Locate the cell with the specified text and output its [x, y] center coordinate. 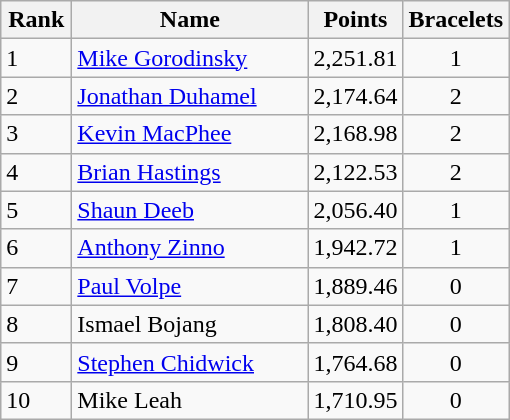
1,942.72 [356, 248]
Points [356, 20]
Kevin MacPhee [190, 134]
2,122.53 [356, 172]
1,764.68 [356, 362]
1,808.40 [356, 324]
Mike Leah [190, 400]
Ismael Bojang [190, 324]
2,174.64 [356, 96]
Name [190, 20]
2,056.40 [356, 210]
Paul Volpe [190, 286]
8 [36, 324]
Bracelets [456, 20]
10 [36, 400]
Rank [36, 20]
Shaun Deeb [190, 210]
Anthony Zinno [190, 248]
4 [36, 172]
2,168.98 [356, 134]
5 [36, 210]
1,889.46 [356, 286]
7 [36, 286]
Mike Gorodinsky [190, 58]
6 [36, 248]
9 [36, 362]
3 [36, 134]
Stephen Chidwick [190, 362]
Jonathan Duhamel [190, 96]
1,710.95 [356, 400]
2,251.81 [356, 58]
Brian Hastings [190, 172]
